Locate the cell with the specified text and output its (x, y) center coordinate. 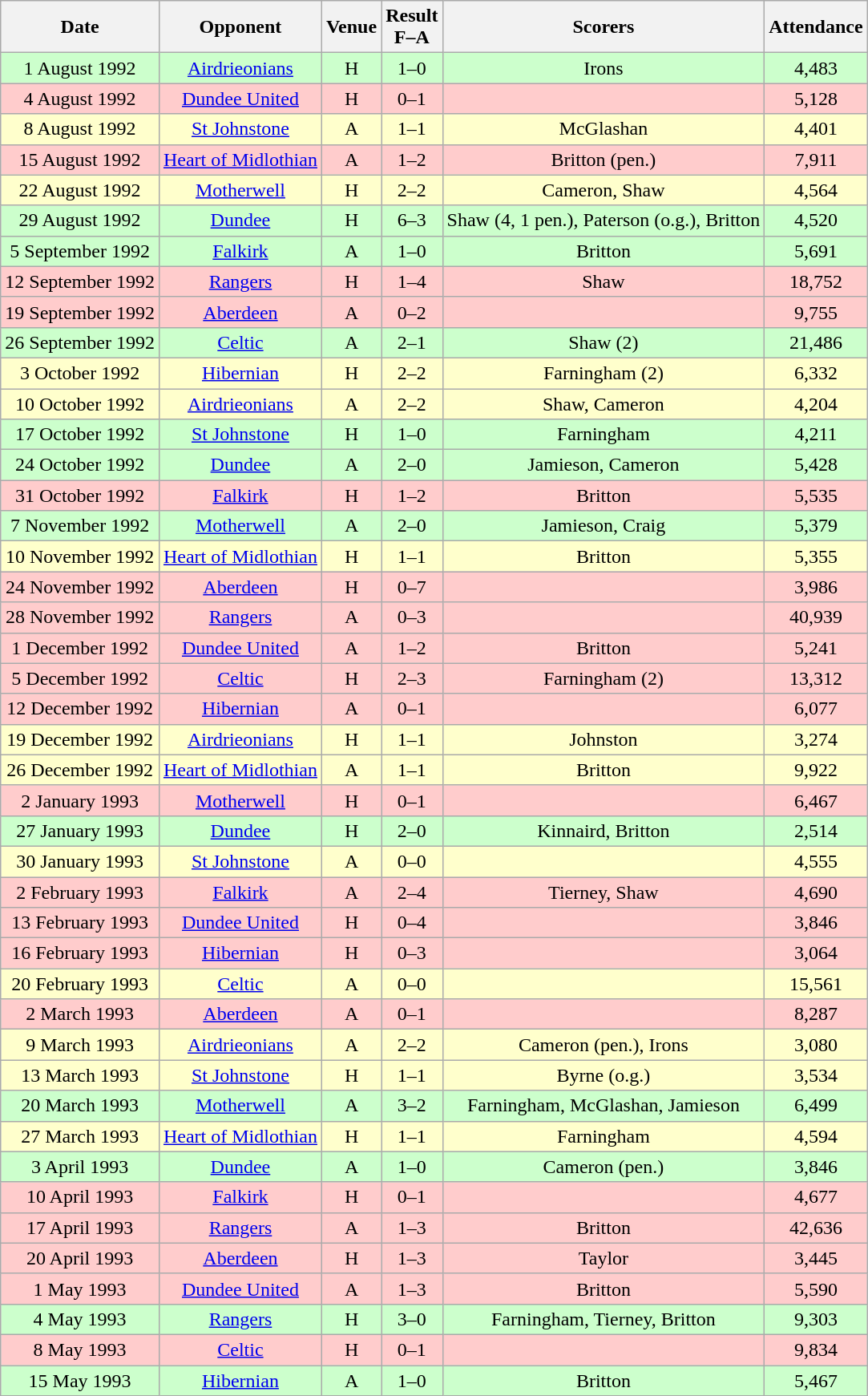
20 February 1993 (80, 984)
2 March 1993 (80, 1014)
4 May 1993 (80, 1319)
Shaw, Cameron (604, 403)
5 December 1992 (80, 678)
4,564 (816, 190)
12 September 1992 (80, 281)
21,486 (816, 342)
0–4 (412, 923)
15,561 (816, 984)
5,241 (816, 648)
3 April 1993 (80, 1167)
Scorers (604, 27)
7,911 (816, 160)
Shaw (604, 281)
Jamieson, Cameron (604, 465)
24 November 1992 (80, 587)
Cameron (pen.), Irons (604, 1045)
0–2 (412, 312)
42,636 (816, 1228)
31 October 1992 (80, 496)
0–7 (412, 587)
5,355 (816, 556)
Shaw (4, 1 pen.), Paterson (o.g.), Britton (604, 221)
10 November 1992 (80, 556)
18,752 (816, 281)
4,690 (816, 892)
3,986 (816, 587)
16 February 1993 (80, 953)
9 March 1993 (80, 1045)
3–0 (412, 1319)
Britton (pen.) (604, 160)
Tierney, Shaw (604, 892)
5,467 (816, 1380)
4,204 (816, 403)
3,274 (816, 739)
6,332 (816, 373)
13 March 1993 (80, 1075)
4,483 (816, 68)
9,834 (816, 1349)
20 April 1993 (80, 1258)
9,303 (816, 1319)
10 April 1993 (80, 1197)
29 August 1992 (80, 221)
4,555 (816, 861)
8 May 1993 (80, 1349)
Jamieson, Craig (604, 526)
5 September 1992 (80, 251)
12 December 1992 (80, 709)
ResultF–A (412, 27)
2–3 (412, 678)
Farningham, McGlashan, Jamieson (604, 1106)
19 December 1992 (80, 739)
9,755 (816, 312)
9,922 (816, 770)
4,677 (816, 1197)
Cameron (pen.) (604, 1167)
Opponent (240, 27)
3,064 (816, 953)
Byrne (o.g.) (604, 1075)
6,499 (816, 1106)
6,467 (816, 800)
1–4 (412, 281)
15 August 1992 (80, 160)
Irons (604, 68)
1 August 1992 (80, 68)
26 December 1992 (80, 770)
5,590 (816, 1289)
20 March 1993 (80, 1106)
Cameron, Shaw (604, 190)
Venue (351, 27)
McGlashan (604, 129)
Kinnaird, Britton (604, 831)
6–3 (412, 221)
5,428 (816, 465)
2 January 1993 (80, 800)
5,535 (816, 496)
13 February 1993 (80, 923)
15 May 1993 (80, 1380)
27 March 1993 (80, 1136)
8 August 1992 (80, 129)
5,128 (816, 99)
40,939 (816, 617)
3 October 1992 (80, 373)
Farningham, Tierney, Britton (604, 1319)
4 August 1992 (80, 99)
22 August 1992 (80, 190)
30 January 1993 (80, 861)
5,691 (816, 251)
27 January 1993 (80, 831)
17 October 1992 (80, 435)
26 September 1992 (80, 342)
7 November 1992 (80, 526)
10 October 1992 (80, 403)
5,379 (816, 526)
Date (80, 27)
3–2 (412, 1106)
17 April 1993 (80, 1228)
8,287 (816, 1014)
Shaw (2) (604, 342)
3,080 (816, 1045)
24 October 1992 (80, 465)
2 February 1993 (80, 892)
19 September 1992 (80, 312)
Attendance (816, 27)
2,514 (816, 831)
3,534 (816, 1075)
Johnston (604, 739)
4,401 (816, 129)
4,211 (816, 435)
4,520 (816, 221)
13,312 (816, 678)
28 November 1992 (80, 617)
Taylor (604, 1258)
1 May 1993 (80, 1289)
3,445 (816, 1258)
6,077 (816, 709)
4,594 (816, 1136)
2–4 (412, 892)
1 December 1992 (80, 648)
2–1 (412, 342)
